For the text-containing cell, return its midpoint in [X, Y] coordinate format. 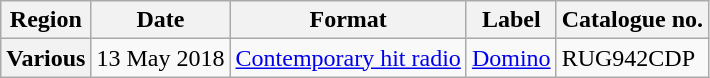
RUG942CDP [632, 58]
Format [348, 20]
Domino [511, 58]
Various [46, 58]
Region [46, 20]
Contemporary hit radio [348, 58]
Label [511, 20]
Date [160, 20]
Catalogue no. [632, 20]
13 May 2018 [160, 58]
